Return the [X, Y] coordinate for the center point of the cell that contains the specified text.  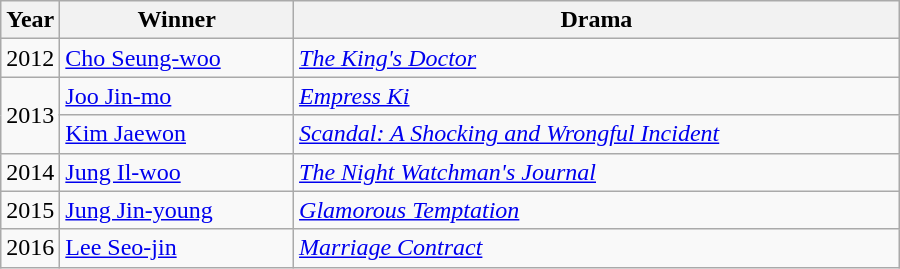
The Night Watchman's Journal [597, 172]
Winner [177, 20]
Glamorous Temptation [597, 210]
2016 [30, 248]
Empress Ki [597, 96]
Marriage Contract [597, 248]
Jung Jin-young [177, 210]
2014 [30, 172]
2012 [30, 58]
2015 [30, 210]
Jung Il-woo [177, 172]
Lee Seo-jin [177, 248]
Joo Jin-mo [177, 96]
Drama [597, 20]
2013 [30, 115]
Scandal: A Shocking and Wrongful Incident [597, 134]
Kim Jaewon [177, 134]
Year [30, 20]
Cho Seung-woo [177, 58]
The King's Doctor [597, 58]
